For the text-containing cell, return its midpoint in (X, Y) coordinate format. 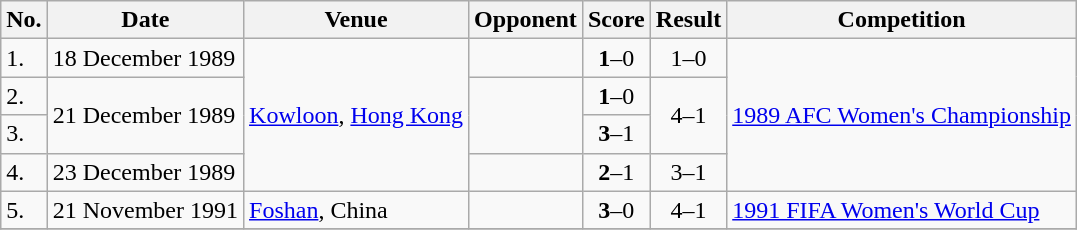
1989 AFC Women's Championship (902, 115)
3–0 (616, 210)
Venue (356, 20)
Score (616, 20)
3. (24, 134)
21 December 1989 (145, 115)
Kowloon, Hong Kong (356, 115)
Result (688, 20)
18 December 1989 (145, 58)
21 November 1991 (145, 210)
23 December 1989 (145, 172)
2. (24, 96)
1. (24, 58)
Competition (902, 20)
No. (24, 20)
5. (24, 210)
Foshan, China (356, 210)
Opponent (526, 20)
1991 FIFA Women's World Cup (902, 210)
2–1 (616, 172)
4. (24, 172)
Date (145, 20)
